Return (X, Y) of the center of cell containing provided text 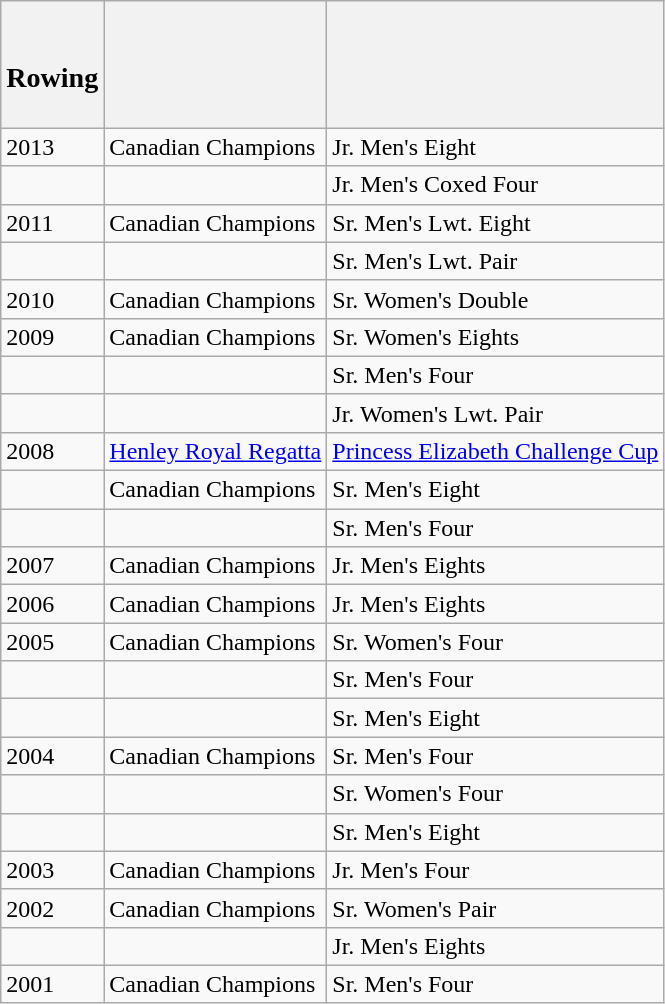
Jr. Men's Eight (496, 147)
2004 (52, 756)
2006 (52, 604)
Jr. Women's Lwt. Pair (496, 413)
2002 (52, 908)
2001 (52, 984)
Princess Elizabeth Challenge Cup (496, 451)
2008 (52, 451)
Sr. Men's Lwt. Pair (496, 261)
Sr. Women's Pair (496, 908)
Sr. Men's Lwt. Eight (496, 223)
Jr. Men's Coxed Four (496, 185)
2011 (52, 223)
Jr. Men's Four (496, 870)
Henley Royal Regatta (216, 451)
Rowing (52, 64)
2007 (52, 566)
2005 (52, 642)
Sr. Women's Double (496, 299)
2010 (52, 299)
Sr. Women's Eights (496, 337)
2013 (52, 147)
2009 (52, 337)
2003 (52, 870)
